Scan for the cell matching the given text and deliver its (X, Y) coordinate at center. 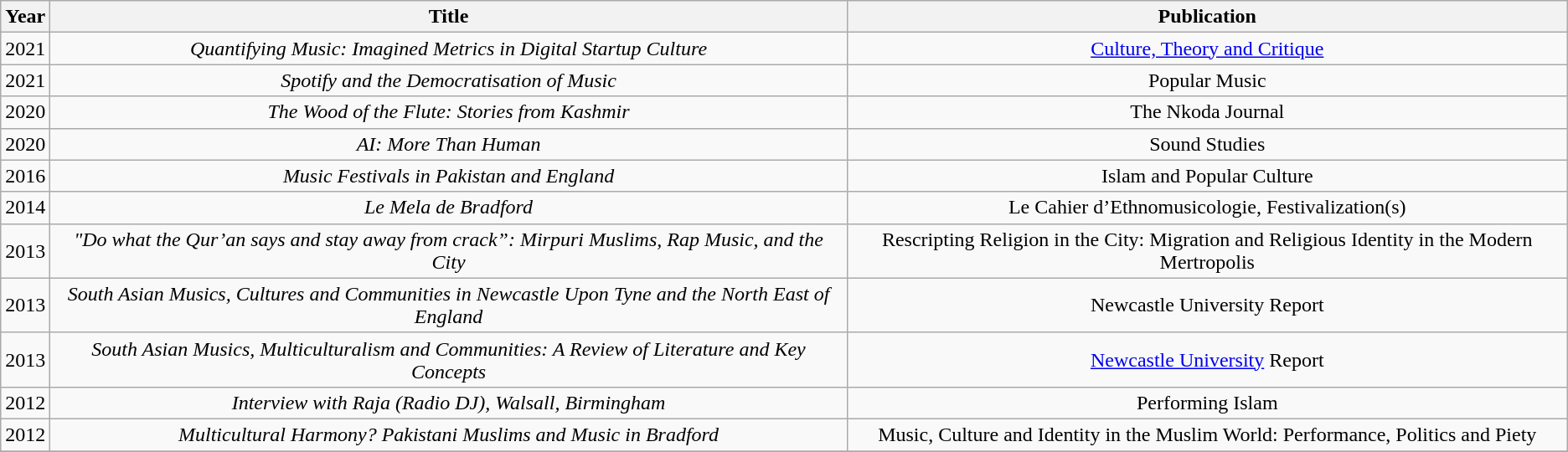
Spotify and the Democratisation of Music (449, 80)
South Asian Musics, Cultures and Communities in Newcastle Upon Tyne and the North East of England (449, 305)
Title (449, 17)
The Wood of the Flute: Stories from Kashmir (449, 112)
Publication (1207, 17)
Music, Culture and Identity in the Muslim World: Performance, Politics and Piety (1207, 434)
2016 (25, 176)
The Nkoda Journal (1207, 112)
Interview with Raja (Radio DJ), Walsall, Birmingham (449, 403)
Year (25, 17)
Popular Music (1207, 80)
Rescripting Religion in the City: Migration and Religious Identity in the Modern Mertropolis (1207, 251)
"Do what the Qur’an says and stay away from crack”: Mirpuri Muslims, Rap Music, and the City (449, 251)
Quantifying Music: Imagined Metrics in Digital Startup Culture (449, 49)
Music Festivals in Pakistan and England (449, 176)
Islam and Popular Culture (1207, 176)
Multicultural Harmony? Pakistani Muslims and Music in Bradford (449, 434)
Le Cahier d’Ethnomusicologie, Festivalization(s) (1207, 208)
Culture, Theory and Critique (1207, 49)
Performing Islam (1207, 403)
Le Mela de Bradford (449, 208)
Sound Studies (1207, 144)
AI: More Than Human (449, 144)
South Asian Musics, Multiculturalism and Communities: A Review of Literature and Key Concepts (449, 360)
2014 (25, 208)
